Return the [x, y] coordinate for the center point of the cell that contains the specified text.  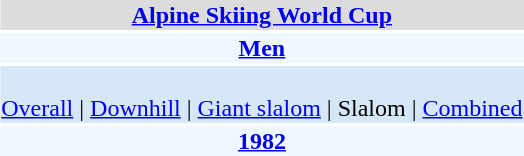
Alpine Skiing World Cup [262, 15]
Overall | Downhill | Giant slalom | Slalom | Combined [262, 94]
1982 [262, 141]
Men [262, 48]
